Detect which cell encompasses the target text, then output its (X, Y) center coordinate. 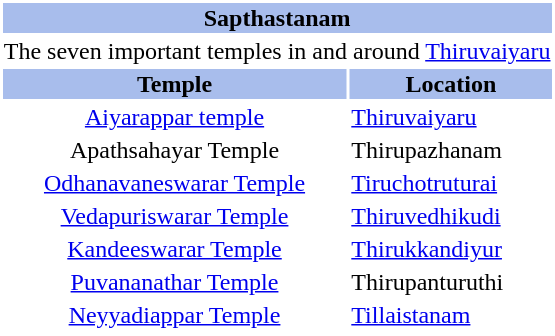
Neyyadiappar Temple (174, 315)
Thirupazhanam (451, 150)
Kandeeswarar Temple (174, 249)
Thirupanturuthi (451, 282)
Odhanavaneswarar Temple (174, 183)
Thirukkandiyur (451, 249)
Tiruchotruturai (451, 183)
Apathsahayar Temple (174, 150)
Sapthastanam (277, 18)
Puvananathar Temple (174, 282)
Tillaistanam (451, 315)
Temple (174, 84)
Aiyarappar temple (174, 117)
Vedapuriswarar Temple (174, 216)
Thiruvaiyaru (451, 117)
The seven important temples in and around Thiruvaiyaru (277, 51)
Thiruvedhikudi (451, 216)
Location (451, 84)
